Determine the [x, y] coordinate at the center of the cell enclosing the given text.  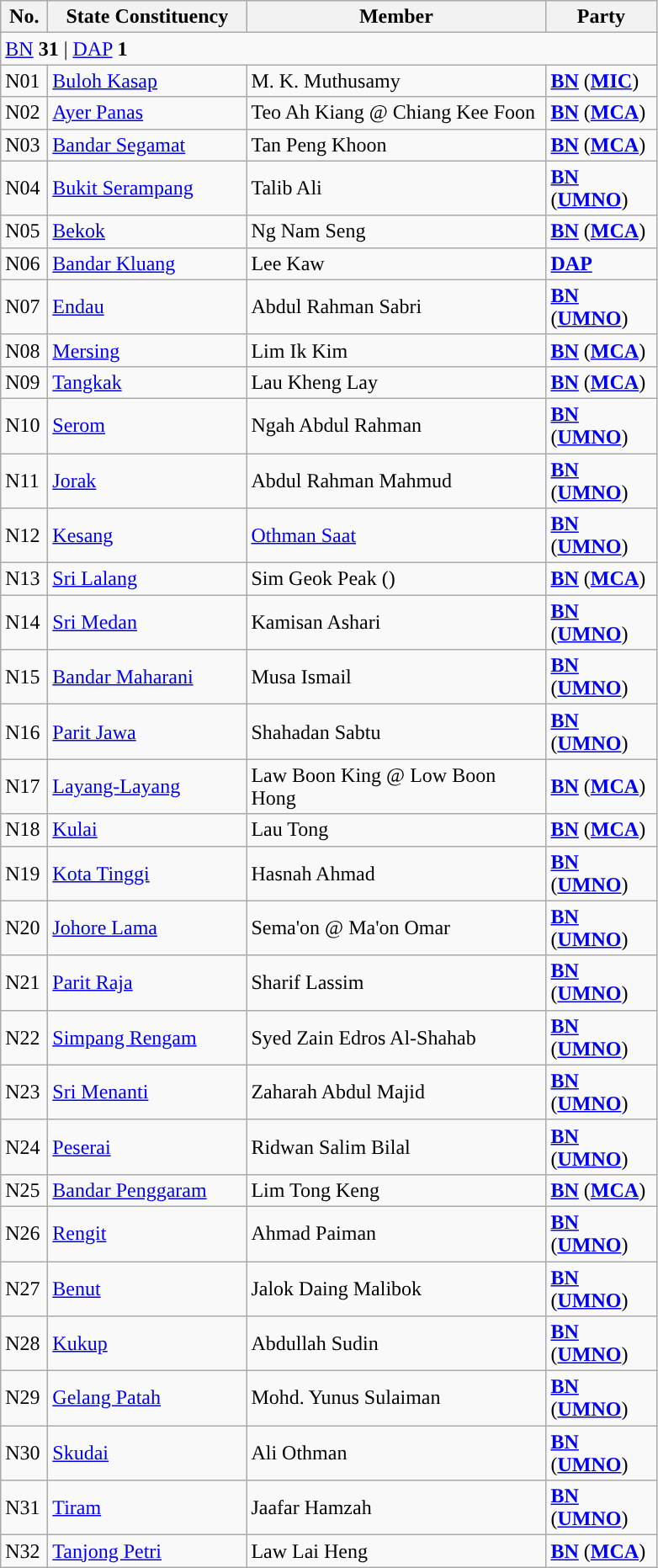
DAP [601, 263]
N08 [24, 350]
Kota Tinggi [147, 874]
N23 [24, 1092]
N27 [24, 1288]
Lim Ik Kim [396, 350]
Buloh Kasap [147, 81]
N32 [24, 1551]
Johore Lama [147, 928]
Tan Peng Khoon [396, 145]
Jorak [147, 480]
N19 [24, 874]
BN (MIC) [601, 81]
Jaafar Hamzah [396, 1508]
Serom [147, 426]
Bekok [147, 231]
Ngah Abdul Rahman [396, 426]
N05 [24, 231]
Mersing [147, 350]
Sri Lalang [147, 579]
Skudai [147, 1453]
Tangkak [147, 382]
Party [601, 17]
Peserai [147, 1146]
N13 [24, 579]
Parit Jawa [147, 732]
Jalok Daing Malibok [396, 1288]
Lau Tong [396, 830]
Talib Ali [396, 189]
N18 [24, 830]
Lau Kheng Lay [396, 382]
Othman Saat [396, 535]
Simpang Rengam [147, 1037]
Lee Kaw [396, 263]
N10 [24, 426]
Sri Medan [147, 623]
Sri Menanti [147, 1092]
Tanjong Petri [147, 1551]
Mohd. Yunus Sulaiman [396, 1399]
BN 31 | DAP 1 [328, 49]
Law Boon King @ Low Boon Hong [396, 786]
N17 [24, 786]
Endau [147, 306]
Kukup [147, 1343]
Layang-Layang [147, 786]
Ridwan Salim Bilal [396, 1146]
N25 [24, 1190]
Parit Raja [147, 983]
Tiram [147, 1508]
Kulai [147, 830]
N28 [24, 1343]
N16 [24, 732]
N09 [24, 382]
N20 [24, 928]
Teo Ah Kiang @ Chiang Kee Foon [396, 113]
No. [24, 17]
N03 [24, 145]
N24 [24, 1146]
Bandar Penggaram [147, 1190]
Bandar Kluang [147, 263]
Rengit [147, 1234]
N14 [24, 623]
N04 [24, 189]
Abdul Rahman Sabri [396, 306]
N30 [24, 1453]
N02 [24, 113]
N26 [24, 1234]
Member [396, 17]
Sim Geok Peak () [396, 579]
N06 [24, 263]
Ng Nam Seng [396, 231]
Sharif Lassim [396, 983]
Law Lai Heng [396, 1551]
Sema'on @ Ma'on Omar [396, 928]
Lim Tong Keng [396, 1190]
Bandar Segamat [147, 145]
N15 [24, 677]
N01 [24, 81]
Ayer Panas [147, 113]
N22 [24, 1037]
Hasnah Ahmad [396, 874]
N29 [24, 1399]
M. K. Muthusamy [396, 81]
Bukit Serampang [147, 189]
Ahmad Paiman [396, 1234]
N07 [24, 306]
State Constituency [147, 17]
Shahadan Sabtu [396, 732]
Kesang [147, 535]
N11 [24, 480]
N31 [24, 1508]
Syed Zain Edros Al-Shahab [396, 1037]
Benut [147, 1288]
Zaharah Abdul Majid [396, 1092]
Kamisan Ashari [396, 623]
Abdullah Sudin [396, 1343]
Musa Ismail [396, 677]
N12 [24, 535]
Ali Othman [396, 1453]
N21 [24, 983]
Gelang Patah [147, 1399]
Bandar Maharani [147, 677]
Abdul Rahman Mahmud [396, 480]
